Provide the (X, Y) coordinate of the cell's center where the given text is located.  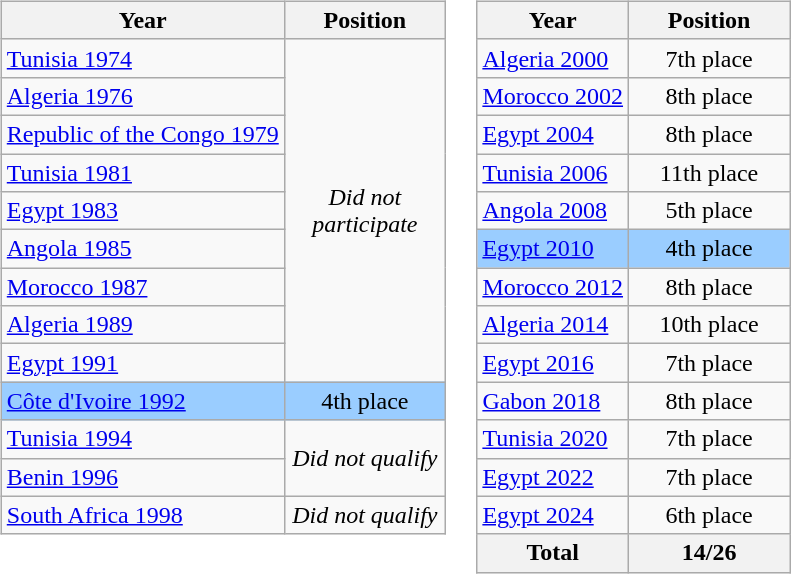
Egypt 2024 (553, 515)
Morocco 1987 (142, 287)
Republic of the Congo 1979 (142, 134)
10th place (710, 325)
Egypt 2010 (553, 249)
Algeria 2014 (553, 325)
Egypt 1991 (142, 363)
Morocco 2002 (553, 96)
Total (553, 553)
Algeria 2000 (553, 58)
Algeria 1976 (142, 96)
Egypt 1983 (142, 211)
Did not participate (364, 210)
Egypt 2004 (553, 134)
Benin 1996 (142, 477)
5th place (710, 211)
11th place (710, 173)
Morocco 2012 (553, 287)
6th place (710, 515)
Côte d'Ivoire 1992 (142, 401)
Egypt 2022 (553, 477)
Angola 1985 (142, 249)
Algeria 1989 (142, 325)
South Africa 1998 (142, 515)
Tunisia 2006 (553, 173)
Tunisia 1981 (142, 173)
14/26 (710, 553)
Tunisia 2020 (553, 439)
Gabon 2018 (553, 401)
Egypt 2016 (553, 363)
Angola 2008 (553, 211)
Tunisia 1994 (142, 439)
Tunisia 1974 (142, 58)
